From the cell containing the given text, extract its center point as [x, y] coordinate. 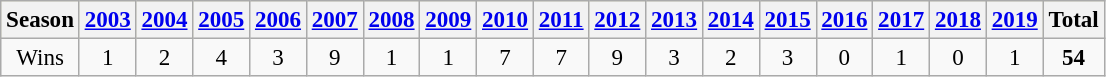
2010 [506, 20]
2004 [164, 20]
2017 [902, 20]
2018 [958, 20]
2009 [448, 20]
2007 [334, 20]
2015 [788, 20]
Total [1074, 20]
4 [222, 58]
2003 [108, 20]
2005 [222, 20]
2016 [844, 20]
2011 [561, 20]
Season [40, 20]
2019 [1014, 20]
2006 [278, 20]
Wins [40, 58]
2008 [392, 20]
54 [1074, 58]
2013 [674, 20]
2014 [730, 20]
2012 [618, 20]
